Scan for the cell matching the given text and deliver its (X, Y) coordinate at center. 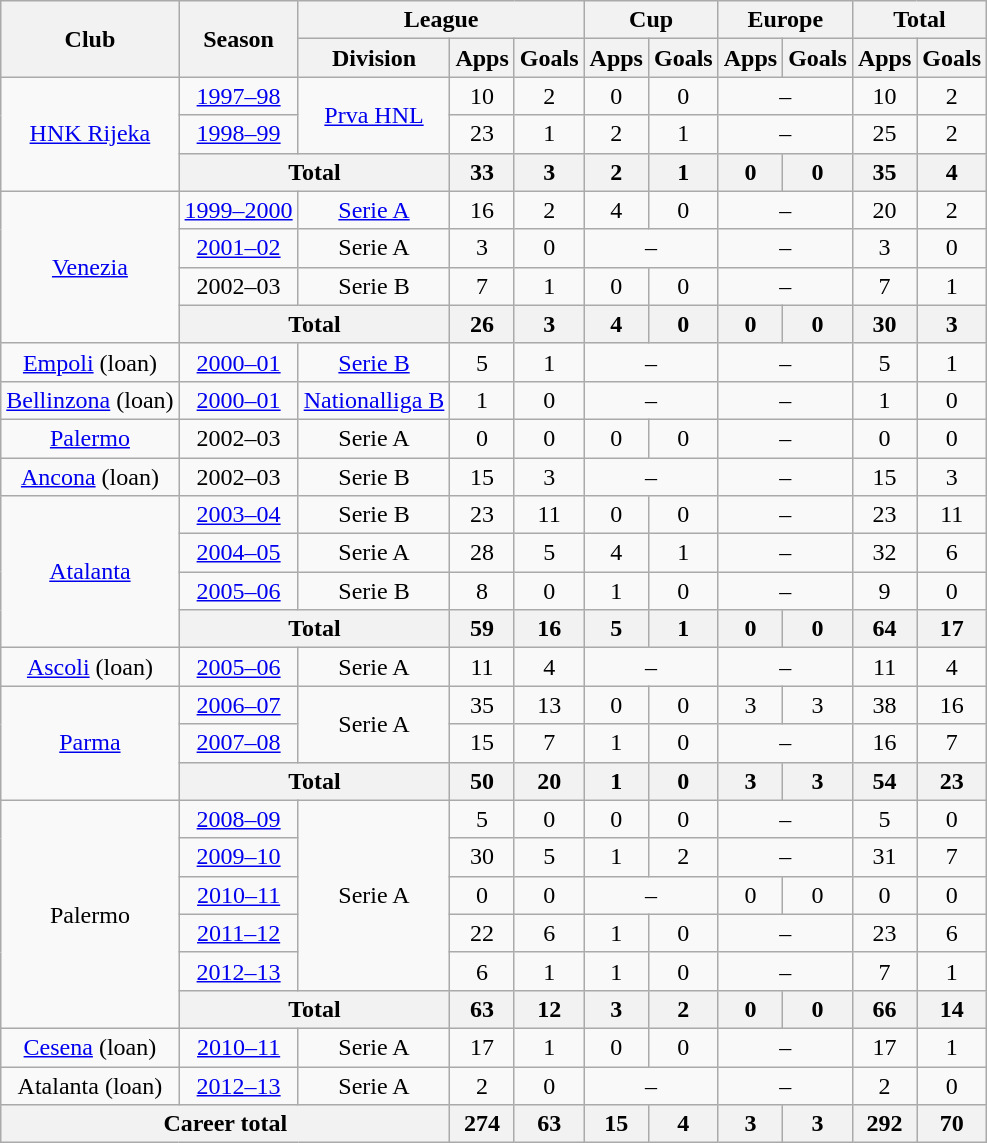
50 (482, 781)
2001–02 (238, 248)
Atalanta (loan) (90, 1085)
1999–2000 (238, 210)
13 (549, 705)
1998–99 (238, 134)
54 (884, 781)
2006–07 (238, 705)
Season (238, 39)
Empoli (loan) (90, 362)
2008–09 (238, 819)
Prva HNL (374, 115)
Career total (226, 1124)
Atalanta (90, 572)
1997–98 (238, 96)
Ascoli (loan) (90, 667)
66 (884, 1009)
70 (952, 1124)
Nationalliga B (374, 400)
Cup (651, 20)
Venezia (90, 267)
28 (482, 553)
Cesena (loan) (90, 1047)
League (441, 20)
2007–08 (238, 743)
25 (884, 134)
Ancona (loan) (90, 477)
2003–04 (238, 515)
33 (482, 172)
8 (482, 591)
Parma (90, 743)
Bellinzona (loan) (90, 400)
12 (549, 1009)
Europe (785, 20)
274 (482, 1124)
38 (884, 705)
31 (884, 857)
64 (884, 629)
Division (374, 58)
2004–05 (238, 553)
59 (482, 629)
26 (482, 324)
2009–10 (238, 857)
HNK Rijeka (90, 134)
14 (952, 1009)
22 (482, 933)
292 (884, 1124)
9 (884, 591)
32 (884, 553)
2011–12 (238, 933)
Club (90, 39)
